Identify which cell holds the provided text, then report its (x, y) central coordinate. 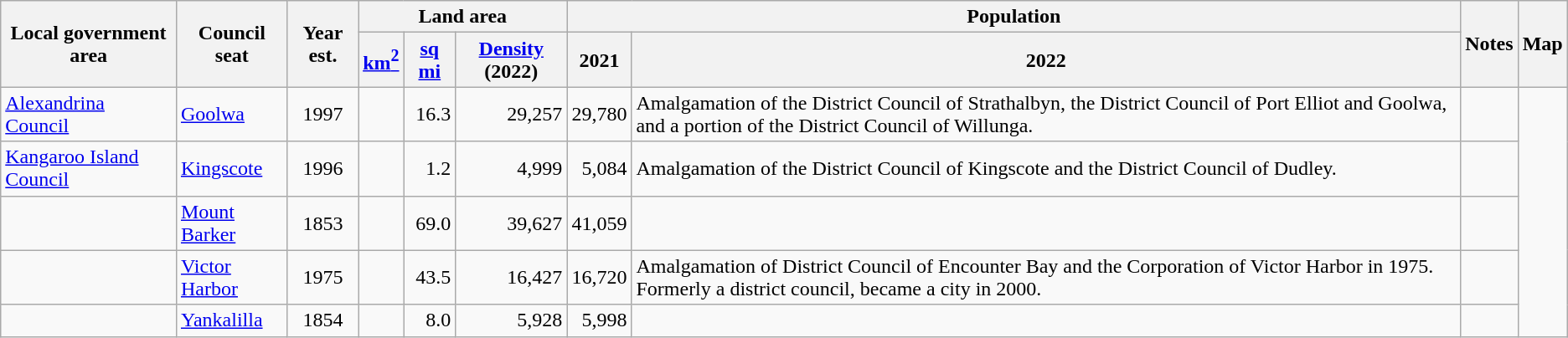
43.5 (430, 278)
1.2 (430, 169)
29,257 (511, 114)
1997 (322, 114)
1996 (322, 169)
2021 (600, 60)
km2 (381, 60)
5,998 (600, 320)
16.3 (430, 114)
39,627 (511, 223)
sq mi (430, 60)
Yankalilla (231, 320)
Population (1014, 17)
Notes (1489, 44)
Amalgamation of District Council of Encounter Bay and the Corporation of Victor Harbor in 1975. Formerly a district council, became a city in 2000. (1046, 278)
Land area (462, 17)
Year est. (322, 44)
Map (1543, 44)
Density (2022) (511, 60)
Council seat (231, 44)
2022 (1046, 60)
8.0 (430, 320)
1975 (322, 278)
Victor Harbor (231, 278)
29,780 (600, 114)
Amalgamation of the District Council of Kingscote and the District Council of Dudley. (1046, 169)
5,928 (511, 320)
Local government area (89, 44)
Alexandrina Council (89, 114)
Goolwa (231, 114)
41,059 (600, 223)
16,427 (511, 278)
1854 (322, 320)
Kangaroo Island Council (89, 169)
69.0 (430, 223)
Mount Barker (231, 223)
16,720 (600, 278)
1853 (322, 223)
4,999 (511, 169)
5,084 (600, 169)
Kingscote (231, 169)
